Find where the given text appears and provide that cell's center as (x, y) coordinate. 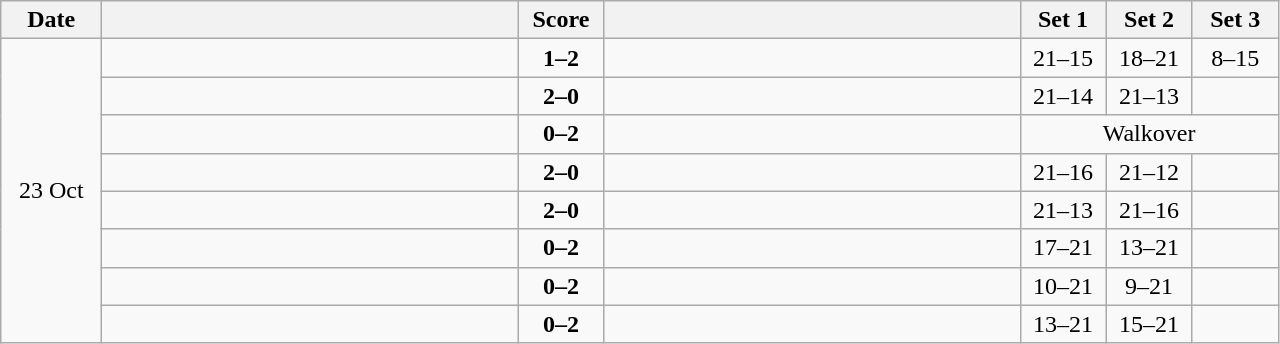
18–21 (1149, 58)
Set 1 (1063, 20)
10–21 (1063, 286)
1–2 (561, 58)
Date (52, 20)
21–12 (1149, 172)
Walkover (1149, 134)
21–15 (1063, 58)
23 Oct (52, 191)
15–21 (1149, 324)
17–21 (1063, 248)
21–14 (1063, 96)
9–21 (1149, 286)
Score (561, 20)
8–15 (1235, 58)
Set 2 (1149, 20)
Set 3 (1235, 20)
